Pinpoint the cell where the given text exists, returning its [X, Y] midpoint coordinate. 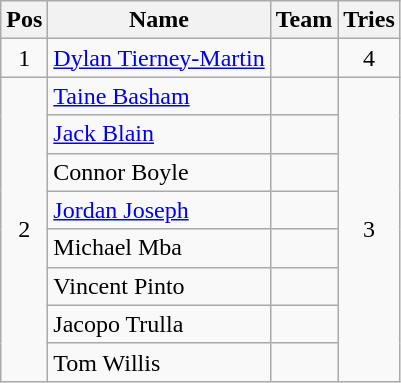
Tries [370, 20]
Name [159, 20]
Pos [24, 20]
4 [370, 58]
Vincent Pinto [159, 286]
3 [370, 229]
Tom Willis [159, 362]
Jacopo Trulla [159, 324]
Dylan Tierney-Martin [159, 58]
Michael Mba [159, 248]
Jack Blain [159, 134]
Taine Basham [159, 96]
Connor Boyle [159, 172]
2 [24, 229]
Team [304, 20]
Jordan Joseph [159, 210]
1 [24, 58]
